Detect which cell encompasses the target text, then output its (x, y) center coordinate. 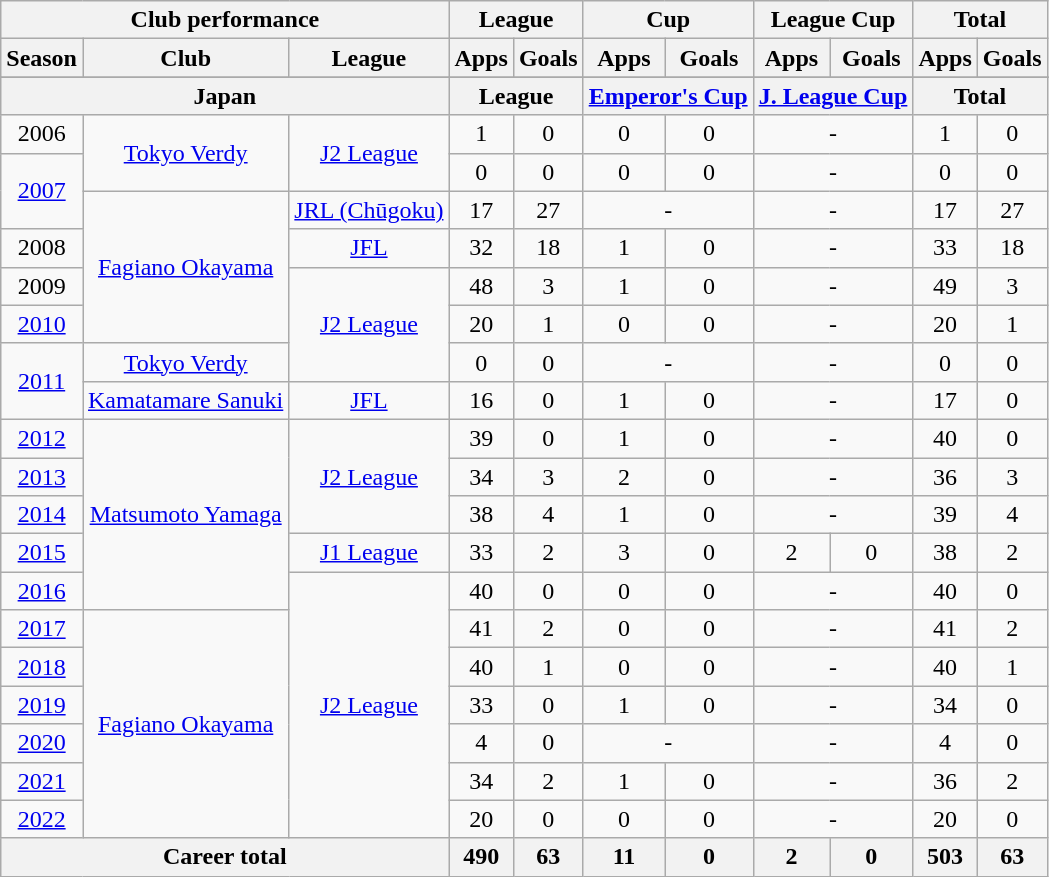
Club performance (225, 20)
J1 League (369, 553)
Cup (668, 20)
J. League Cup (833, 96)
2016 (42, 591)
16 (481, 400)
2006 (42, 134)
2014 (42, 515)
2009 (42, 286)
Club (185, 58)
Matsumoto Yamaga (185, 514)
Career total (225, 857)
48 (481, 286)
2015 (42, 553)
Japan (225, 96)
2019 (42, 705)
503 (945, 857)
Emperor's Cup (668, 96)
JRL (Chūgoku) (369, 210)
49 (945, 286)
2021 (42, 781)
2013 (42, 477)
League Cup (833, 20)
2007 (42, 191)
2018 (42, 667)
2008 (42, 248)
2020 (42, 743)
32 (481, 248)
11 (624, 857)
2012 (42, 438)
2010 (42, 324)
490 (481, 857)
2022 (42, 819)
2011 (42, 381)
Kamatamare Sanuki (185, 400)
2017 (42, 629)
Season (42, 58)
